Capture the cell that displays the provided text and extract its (X, Y) central coordinate. 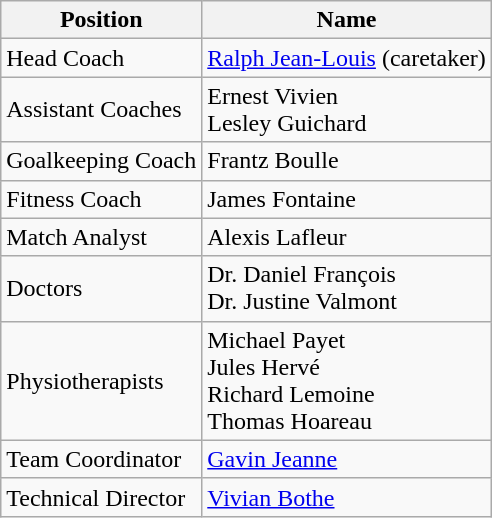
Vivian Bothe (347, 497)
Head Coach (102, 58)
Name (347, 20)
Technical Director (102, 497)
Gavin Jeanne (347, 459)
Match Analyst (102, 237)
Position (102, 20)
Ralph Jean-Louis (caretaker) (347, 58)
Ernest Vivien Lesley Guichard (347, 110)
Alexis Lafleur (347, 237)
James Fontaine (347, 199)
Fitness Coach (102, 199)
Team Coordinator (102, 459)
Physiotherapists (102, 380)
Michael Payet Jules Hervé Richard Lemoine Thomas Hoareau (347, 380)
Doctors (102, 288)
Frantz Boulle (347, 161)
Goalkeeping Coach (102, 161)
Dr. Daniel François Dr. Justine Valmont (347, 288)
Assistant Coaches (102, 110)
